Scan for the cell matching the given text and deliver its [X, Y] coordinate at center. 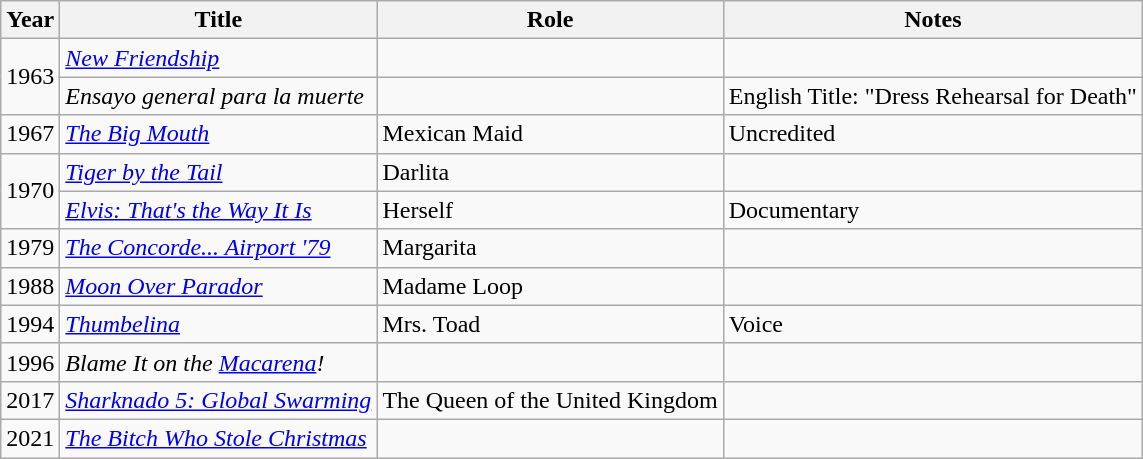
1970 [30, 191]
Ensayo general para la muerte [218, 96]
English Title: "Dress Rehearsal for Death" [932, 96]
Tiger by the Tail [218, 172]
Mexican Maid [550, 134]
1963 [30, 77]
Role [550, 20]
Margarita [550, 248]
2017 [30, 400]
Thumbelina [218, 324]
The Queen of the United Kingdom [550, 400]
Year [30, 20]
Voice [932, 324]
Blame It on the Macarena! [218, 362]
Herself [550, 210]
The Big Mouth [218, 134]
Madame Loop [550, 286]
Title [218, 20]
The Concorde... Airport '79 [218, 248]
1988 [30, 286]
Darlita [550, 172]
1967 [30, 134]
New Friendship [218, 58]
1979 [30, 248]
Uncredited [932, 134]
Moon Over Parador [218, 286]
Documentary [932, 210]
2021 [30, 438]
The Bitch Who Stole Christmas [218, 438]
Notes [932, 20]
1994 [30, 324]
Sharknado 5: Global Swarming [218, 400]
1996 [30, 362]
Elvis: That's the Way It Is [218, 210]
Mrs. Toad [550, 324]
